Locate the cell with the specified text and output its (X, Y) center coordinate. 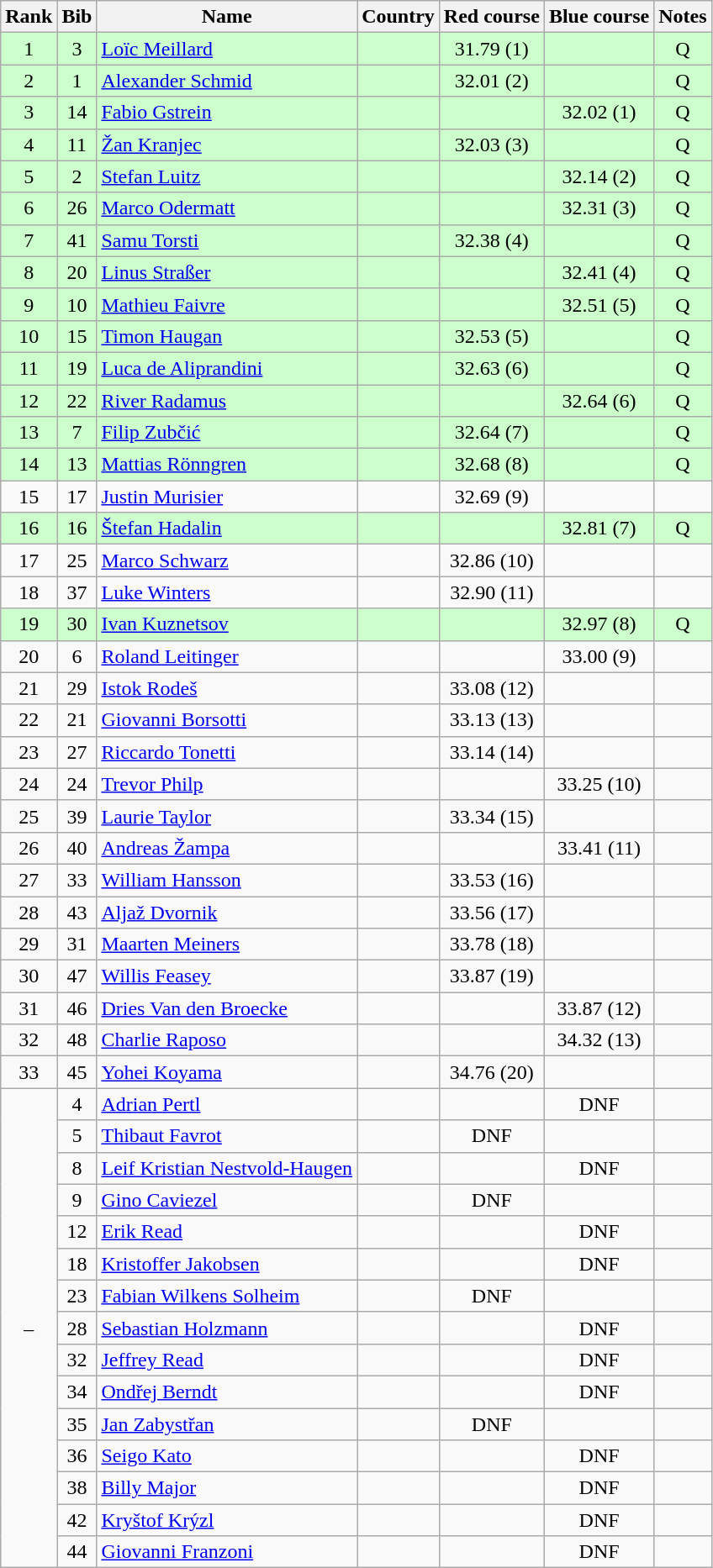
33.25 (10) (599, 784)
Ivan Kuznetsov (227, 624)
Laurie Taylor (227, 816)
Charlie Raposo (227, 1040)
Rank (29, 17)
Bib (77, 17)
Kristoffer Jakobsen (227, 1264)
Aljaž Dvornik (227, 912)
Fabio Gstrein (227, 113)
Fabian Wilkens Solheim (227, 1296)
32.68 (8) (491, 465)
Sebastian Holzmann (227, 1328)
33.87 (19) (491, 976)
Leif Kristian Nestvold-Haugen (227, 1168)
Mathieu Faivre (227, 304)
Notes (683, 17)
33.13 (13) (491, 720)
32.01 (2) (491, 81)
34 (77, 1392)
Roland Leitinger (227, 656)
32.81 (7) (599, 529)
Ondřej Berndt (227, 1392)
48 (77, 1040)
Filip Zubčić (227, 433)
37 (77, 592)
Willis Feasey (227, 976)
Samu Torsti (227, 240)
Maarten Meiners (227, 944)
40 (77, 848)
Andreas Žampa (227, 848)
33.53 (16) (491, 880)
Gino Caviezel (227, 1200)
41 (77, 240)
Adrian Pertl (227, 1104)
William Hansson (227, 880)
47 (77, 976)
Loïc Meillard (227, 49)
32.03 (3) (491, 145)
32.38 (4) (491, 240)
32.41 (4) (599, 272)
44 (77, 1552)
32.63 (6) (491, 368)
Luca de Aliprandini (227, 368)
Linus Straßer (227, 272)
35 (77, 1424)
33.14 (14) (491, 752)
Štefan Hadalin (227, 529)
42 (77, 1520)
32.86 (10) (491, 560)
32.31 (3) (599, 208)
36 (77, 1456)
Erik Read (227, 1232)
39 (77, 816)
Jan Zabystřan (227, 1424)
Thibaut Favrot (227, 1136)
Stefan Luitz (227, 176)
43 (77, 912)
Billy Major (227, 1488)
Timon Haugan (227, 336)
32.90 (11) (491, 592)
Jeffrey Read (227, 1360)
Seigo Kato (227, 1456)
33.00 (9) (599, 656)
Justin Murisier (227, 497)
Luke Winters (227, 592)
Mattias Rönngren (227, 465)
Country (399, 17)
32.02 (1) (599, 113)
34.32 (13) (599, 1040)
33.08 (12) (491, 688)
Name (227, 17)
– (29, 1328)
45 (77, 1072)
32.51 (5) (599, 304)
33.87 (12) (599, 1008)
33.78 (18) (491, 944)
Marco Odermatt (227, 208)
Kryštof Krýzl (227, 1520)
River Radamus (227, 401)
Riccardo Tonetti (227, 752)
32.14 (2) (599, 176)
Marco Schwarz (227, 560)
32.97 (8) (599, 624)
Blue course (599, 17)
Žan Kranjec (227, 145)
33.56 (17) (491, 912)
Red course (491, 17)
Yohei Koyama (227, 1072)
32.53 (5) (491, 336)
46 (77, 1008)
Trevor Philp (227, 784)
Istok Rodeš (227, 688)
Giovanni Borsotti (227, 720)
31.79 (1) (491, 49)
32.64 (6) (599, 401)
Dries Van den Broecke (227, 1008)
32.64 (7) (491, 433)
33.34 (15) (491, 816)
38 (77, 1488)
32.69 (9) (491, 497)
33.41 (11) (599, 848)
Alexander Schmid (227, 81)
Giovanni Franzoni (227, 1552)
34.76 (20) (491, 1072)
